Capture the cell that displays the provided text and extract its [x, y] central coordinate. 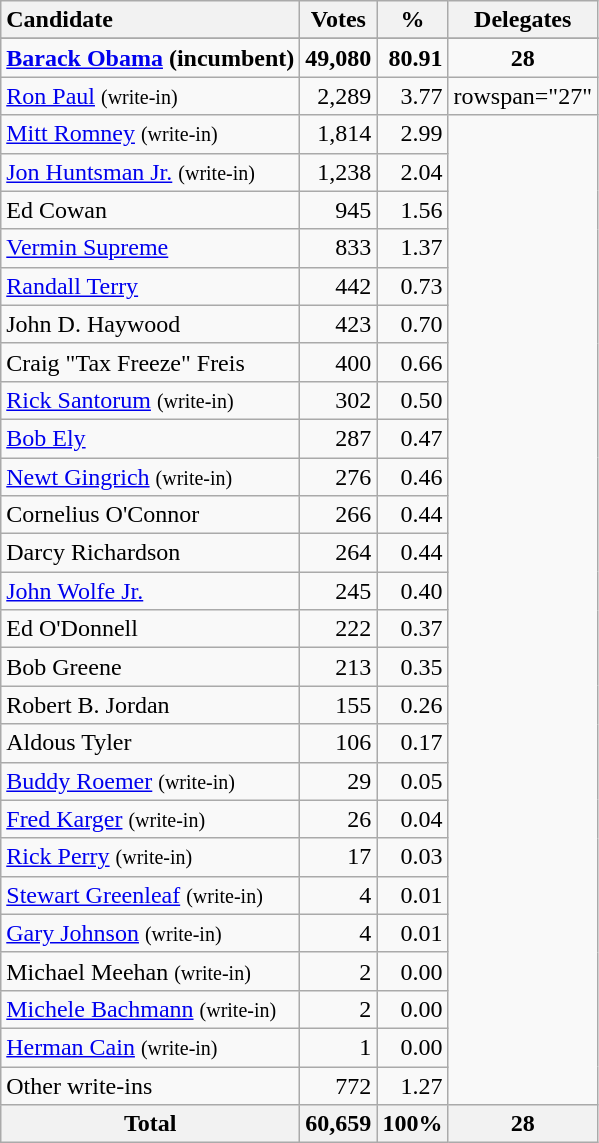
2.04 [412, 172]
1,814 [338, 134]
17 [338, 857]
Vermin Supreme [150, 248]
29 [338, 781]
Other write-ins [150, 1085]
442 [338, 286]
400 [338, 362]
100% [412, 1124]
0.05 [412, 781]
Michele Bachmann (write-in) [150, 1009]
Aldous Tyler [150, 743]
106 [338, 743]
945 [338, 210]
Newt Gingrich (write-in) [150, 477]
222 [338, 629]
Bob Greene [150, 667]
Barack Obama (incumbent) [150, 58]
Randall Terry [150, 286]
3.77 [412, 96]
Michael Meehan (write-in) [150, 971]
Mitt Romney (write-in) [150, 134]
Herman Cain (write-in) [150, 1047]
0.50 [412, 400]
0.40 [412, 591]
0.46 [412, 477]
302 [338, 400]
1.56 [412, 210]
1.27 [412, 1085]
0.66 [412, 362]
Fred Karger (write-in) [150, 819]
Votes [338, 20]
John Wolfe Jr. [150, 591]
Stewart Greenleaf (write-in) [150, 895]
155 [338, 705]
0.37 [412, 629]
Total [150, 1124]
Rick Perry (write-in) [150, 857]
1,238 [338, 172]
0.17 [412, 743]
264 [338, 553]
0.47 [412, 438]
Ed Cowan [150, 210]
772 [338, 1085]
Buddy Roemer (write-in) [150, 781]
1 [338, 1047]
Craig "Tax Freeze" Freis [150, 362]
0.04 [412, 819]
Ed O'Donnell [150, 629]
833 [338, 248]
245 [338, 591]
276 [338, 477]
26 [338, 819]
Delegates [523, 20]
423 [338, 324]
49,080 [338, 58]
287 [338, 438]
2.99 [412, 134]
Bob Ely [150, 438]
Gary Johnson (write-in) [150, 933]
% [412, 20]
60,659 [338, 1124]
Robert B. Jordan [150, 705]
2,289 [338, 96]
0.70 [412, 324]
rowspan="27" [523, 96]
Jon Huntsman Jr. (write-in) [150, 172]
Cornelius O'Connor [150, 515]
Rick Santorum (write-in) [150, 400]
266 [338, 515]
0.35 [412, 667]
Ron Paul (write-in) [150, 96]
213 [338, 667]
0.73 [412, 286]
John D. Haywood [150, 324]
1.37 [412, 248]
80.91 [412, 58]
Darcy Richardson [150, 553]
Candidate [150, 20]
0.26 [412, 705]
0.03 [412, 857]
